Pinpoint the cell where the given text exists, returning its (x, y) midpoint coordinate. 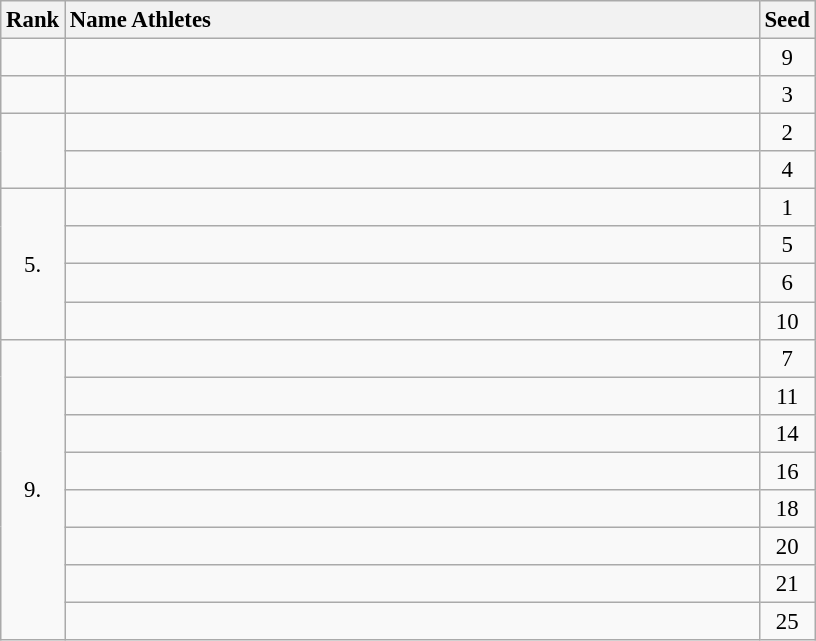
25 (787, 621)
6 (787, 283)
20 (787, 546)
1 (787, 208)
7 (787, 358)
18 (787, 509)
21 (787, 584)
Name Athletes (412, 20)
Rank (33, 20)
Seed (787, 20)
5 (787, 245)
5. (33, 264)
11 (787, 396)
9 (787, 58)
14 (787, 433)
9. (33, 490)
10 (787, 321)
16 (787, 471)
4 (787, 170)
3 (787, 95)
2 (787, 133)
